From the cell containing the given text, extract its center point as (X, Y) coordinate. 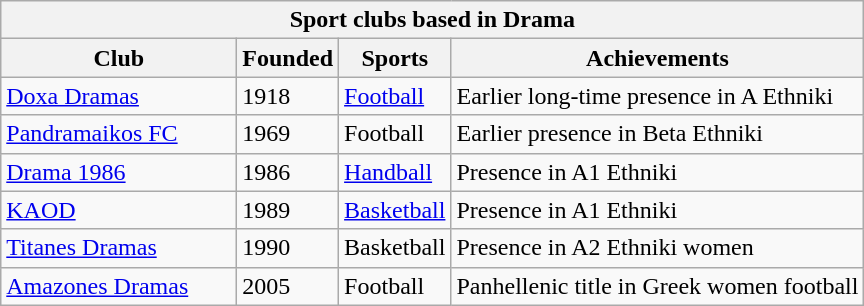
Earlier presence in Beta Ethniki (658, 134)
Amazones Dramas (119, 286)
Doxa Dramas (119, 96)
Drama 1986 (119, 172)
Pandramaikos FC (119, 134)
Panhellenic title in Greek women football (658, 286)
1969 (288, 134)
1989 (288, 210)
2005 (288, 286)
Founded (288, 58)
Sport clubs based in Drama (432, 20)
Titanes Dramas (119, 248)
Achievements (658, 58)
Presence in A2 Ethniki women (658, 248)
Handball (395, 172)
1986 (288, 172)
Sports (395, 58)
Earlier long-time presence in A Ethniki (658, 96)
1918 (288, 96)
Club (119, 58)
1990 (288, 248)
KAOD (119, 210)
